Return the [X, Y] coordinate for the center point of the cell that contains the specified text.  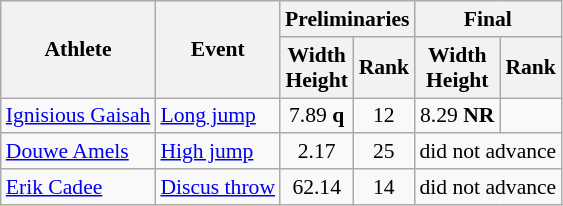
Ignisious Gaisah [78, 116]
Discus throw [218, 187]
2.17 [316, 152]
High jump [218, 152]
Event [218, 50]
14 [384, 187]
62.14 [316, 187]
12 [384, 116]
Long jump [218, 116]
Erik Cadee [78, 187]
8.29 NR [457, 116]
Douwe Amels [78, 152]
Athlete [78, 50]
7.89 q [316, 116]
25 [384, 152]
Final [488, 19]
Preliminaries [347, 19]
